Find where the given text appears and provide that cell's center as (x, y) coordinate. 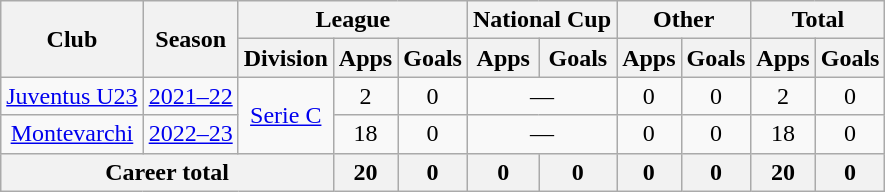
League (352, 20)
Juventus U23 (72, 96)
Club (72, 39)
Division (286, 58)
National Cup (542, 20)
2022–23 (190, 134)
2021–22 (190, 96)
Season (190, 39)
Career total (168, 172)
Other (684, 20)
Serie C (286, 115)
Montevarchi (72, 134)
Total (818, 20)
